Output the [x, y] coordinate of the center of the cell containing the given text.  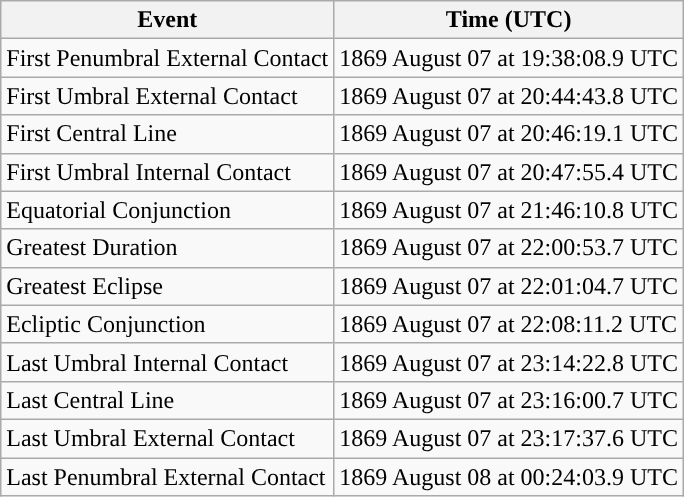
Greatest Duration [168, 248]
1869 August 07 at 20:47:55.4 UTC [509, 172]
First Umbral External Contact [168, 96]
Event [168, 20]
Greatest Eclipse [168, 286]
1869 August 07 at 22:08:11.2 UTC [509, 324]
1869 August 07 at 20:46:19.1 UTC [509, 134]
First Penumbral External Contact [168, 58]
1869 August 07 at 21:46:10.8 UTC [509, 210]
Last Umbral External Contact [168, 438]
Last Penumbral External Contact [168, 477]
Equatorial Conjunction [168, 210]
Time (UTC) [509, 20]
First Umbral Internal Contact [168, 172]
1869 August 07 at 19:38:08.9 UTC [509, 58]
Ecliptic Conjunction [168, 324]
1869 August 07 at 23:14:22.8 UTC [509, 362]
First Central Line [168, 134]
1869 August 07 at 22:00:53.7 UTC [509, 248]
1869 August 07 at 20:44:43.8 UTC [509, 96]
Last Central Line [168, 400]
1869 August 07 at 22:01:04.7 UTC [509, 286]
1869 August 08 at 00:24:03.9 UTC [509, 477]
1869 August 07 at 23:16:00.7 UTC [509, 400]
Last Umbral Internal Contact [168, 362]
1869 August 07 at 23:17:37.6 UTC [509, 438]
